Output the (X, Y) coordinate of the center of the cell containing the given text.  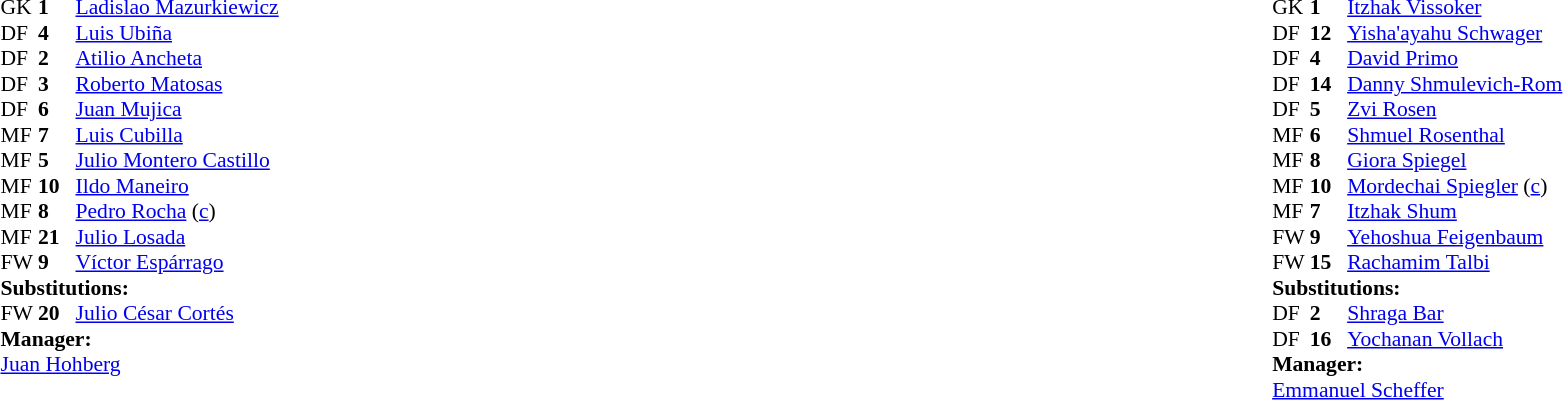
Ildo Maneiro (178, 186)
Luis Cubilla (178, 135)
Yisha'ayahu Schwager (1454, 33)
Julio Losada (178, 237)
15 (1329, 263)
Yehoshua Feigenbaum (1454, 237)
Julio César Cortés (178, 313)
Juan Hohberg (139, 365)
Víctor Espárrago (178, 263)
Atilio Ancheta (178, 59)
20 (57, 313)
Zvi Rosen (1454, 109)
Shmuel Rosenthal (1454, 135)
Shraga Bar (1454, 313)
3 (57, 84)
Mordechai Spiegler (c) (1454, 186)
Danny Shmulevich-Rom (1454, 84)
Giora Spiegel (1454, 161)
Itzhak Shum (1454, 211)
Luis Ubiña (178, 33)
Yochanan Vollach (1454, 339)
Rachamim Talbi (1454, 263)
12 (1329, 33)
14 (1329, 84)
16 (1329, 339)
21 (57, 237)
Pedro Rocha (c) (178, 211)
Julio Montero Castillo (178, 161)
David Primo (1454, 59)
Juan Mujica (178, 109)
Roberto Matosas (178, 84)
